From the cell containing the given text, extract its center point as (X, Y) coordinate. 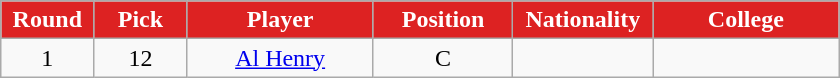
College (746, 20)
Round (48, 20)
Al Henry (280, 58)
12 (140, 58)
Position (443, 20)
Nationality (583, 20)
Player (280, 20)
1 (48, 58)
C (443, 58)
Pick (140, 20)
